Output the [X, Y] coordinate of the center of the cell containing the given text.  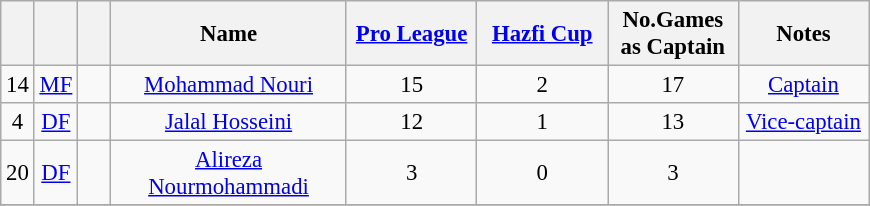
14 [18, 85]
Pro League [412, 34]
MF [56, 85]
Name [229, 34]
15 [412, 85]
Hazfi Cup [542, 34]
Alireza Nourmohammadi [229, 174]
Mohammad Nouri [229, 85]
13 [674, 122]
Vice-captain [804, 122]
1 [542, 122]
0 [542, 174]
20 [18, 174]
12 [412, 122]
17 [674, 85]
Jalal Hosseini [229, 122]
2 [542, 85]
No.Games as Captain [674, 34]
Notes [804, 34]
4 [18, 122]
Captain [804, 85]
